For the text-containing cell, return its midpoint in [x, y] coordinate format. 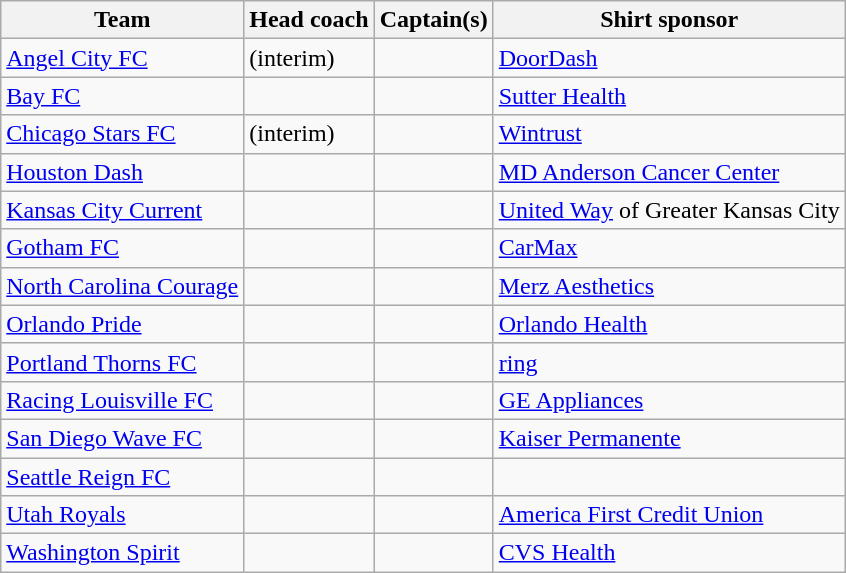
North Carolina Courage [122, 286]
Kaiser Permanente [669, 438]
Seattle Reign FC [122, 477]
Angel City FC [122, 58]
Bay FC [122, 96]
Washington Spirit [122, 553]
America First Credit Union [669, 515]
Head coach [309, 20]
CarMax [669, 248]
Team [122, 20]
ring [669, 362]
CVS Health [669, 553]
DoorDash [669, 58]
Merz Aesthetics [669, 286]
Portland Thorns FC [122, 362]
Gotham FC [122, 248]
San Diego Wave FC [122, 438]
Kansas City Current [122, 210]
Utah Royals [122, 515]
Wintrust [669, 134]
Houston Dash [122, 172]
Sutter Health [669, 96]
MD Anderson Cancer Center [669, 172]
United Way of Greater Kansas City [669, 210]
Chicago Stars FC [122, 134]
Racing Louisville FC [122, 400]
Orlando Pride [122, 324]
Orlando Health [669, 324]
Captain(s) [434, 20]
GE Appliances [669, 400]
Shirt sponsor [669, 20]
